Search for the cell housing the specified text and yield its (X, Y) center coordinate. 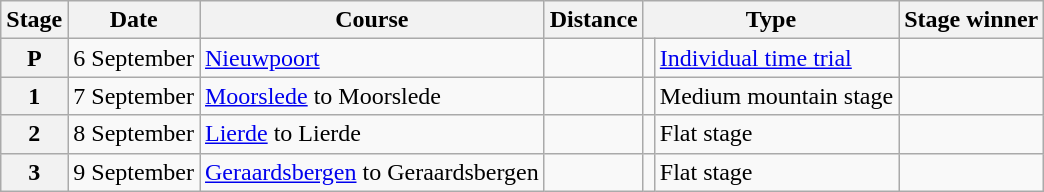
Nieuwpoort (372, 58)
Individual time trial (776, 58)
Date (134, 20)
Lierde to Lierde (372, 134)
Moorslede to Moorslede (372, 96)
8 September (134, 134)
Type (770, 20)
Geraardsbergen to Geraardsbergen (372, 172)
P (34, 58)
6 September (134, 58)
3 (34, 172)
7 September (134, 96)
Stage (34, 20)
1 (34, 96)
Course (372, 20)
Distance (594, 20)
9 September (134, 172)
2 (34, 134)
Medium mountain stage (776, 96)
Stage winner (972, 20)
